From the cell containing the given text, extract its center point as (x, y) coordinate. 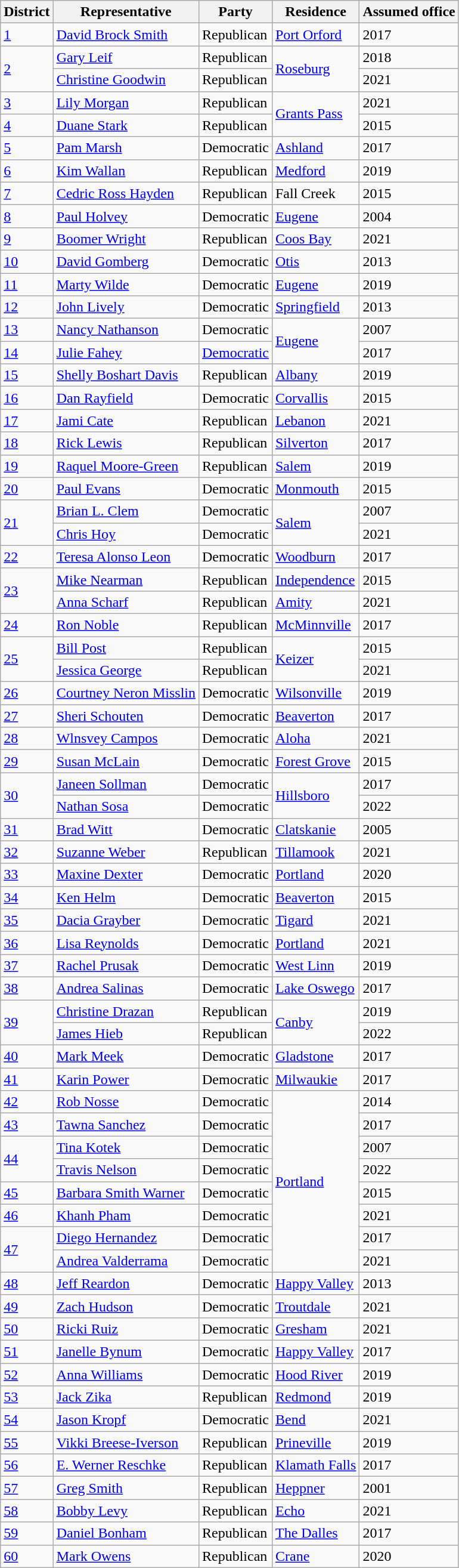
55 (27, 1443)
Rick Lewis (126, 443)
Prineville (315, 1443)
Troutdale (315, 1306)
Lily Morgan (126, 103)
James Hieb (126, 1034)
39 (27, 1023)
Wlnsvey Campos (126, 739)
Dan Rayfield (126, 398)
Woodburn (315, 557)
Otis (315, 261)
2004 (409, 216)
54 (27, 1420)
Klamath Falls (315, 1465)
40 (27, 1057)
Brian L. Clem (126, 511)
Susan McLain (126, 761)
Ken Helm (126, 897)
2001 (409, 1488)
Independence (315, 579)
11 (27, 285)
Dacia Grayber (126, 920)
Jeff Reardon (126, 1283)
7 (27, 193)
Springfield (315, 307)
Duane Stark (126, 125)
Albany (315, 375)
Fall Creek (315, 193)
Jason Kropf (126, 1420)
5 (27, 148)
The Dalles (315, 1533)
Tillamook (315, 852)
48 (27, 1283)
Nancy Nathanson (126, 330)
28 (27, 739)
Lake Oswego (315, 988)
Bend (315, 1420)
50 (27, 1329)
26 (27, 693)
Suzanne Weber (126, 852)
Brad Witt (126, 829)
4 (27, 125)
56 (27, 1465)
25 (27, 659)
49 (27, 1306)
51 (27, 1351)
13 (27, 330)
Port Orford (315, 35)
Greg Smith (126, 1488)
6 (27, 171)
John Lively (126, 307)
Echo (315, 1511)
16 (27, 398)
Janelle Bynum (126, 1351)
Khanh Pham (126, 1215)
Corvallis (315, 398)
29 (27, 761)
24 (27, 625)
Courtney Neron Misslin (126, 693)
Roseburg (315, 69)
Heppner (315, 1488)
3 (27, 103)
30 (27, 795)
9 (27, 239)
45 (27, 1193)
David Brock Smith (126, 35)
22 (27, 557)
17 (27, 421)
Anna Scharf (126, 602)
21 (27, 523)
57 (27, 1488)
Andrea Salinas (126, 988)
37 (27, 965)
Rachel Prusak (126, 965)
Hood River (315, 1374)
1 (27, 35)
Grants Pass (315, 114)
Jessica George (126, 671)
Raquel Moore-Green (126, 466)
41 (27, 1079)
59 (27, 1533)
Christine Goodwin (126, 80)
27 (27, 716)
Anna Williams (126, 1374)
Sheri Schouten (126, 716)
Hillsboro (315, 795)
35 (27, 920)
Bobby Levy (126, 1511)
McMinnville (315, 625)
20 (27, 489)
Maxine Dexter (126, 875)
Gresham (315, 1329)
Paul Holvey (126, 216)
Lebanon (315, 421)
33 (27, 875)
Redmond (315, 1397)
12 (27, 307)
Keizer (315, 659)
18 (27, 443)
Christine Drazan (126, 1011)
2014 (409, 1102)
Party (235, 12)
Daniel Bonham (126, 1533)
10 (27, 261)
West Linn (315, 965)
36 (27, 943)
Marty Wilde (126, 285)
31 (27, 829)
Mark Owens (126, 1556)
Andrea Valderrama (126, 1261)
Mark Meek (126, 1057)
14 (27, 353)
Silverton (315, 443)
David Gomberg (126, 261)
Clatskanie (315, 829)
District (27, 12)
Gary Leif (126, 57)
Tawna Sanchez (126, 1125)
Pam Marsh (126, 148)
Jack Zika (126, 1397)
47 (27, 1249)
Tina Kotek (126, 1147)
23 (27, 591)
Teresa Alonso Leon (126, 557)
Monmouth (315, 489)
42 (27, 1102)
E. Werner Reschke (126, 1465)
Zach Hudson (126, 1306)
Boomer Wright (126, 239)
Julie Fahey (126, 353)
Aloha (315, 739)
52 (27, 1374)
Medford (315, 171)
2005 (409, 829)
Amity (315, 602)
Vikki Breese-Iverson (126, 1443)
Canby (315, 1023)
Travis Nelson (126, 1170)
Representative (126, 12)
Residence (315, 12)
Nathan Sosa (126, 807)
Jami Cate (126, 421)
53 (27, 1397)
43 (27, 1125)
44 (27, 1159)
Bill Post (126, 647)
Milwaukie (315, 1079)
2018 (409, 57)
46 (27, 1215)
Paul Evans (126, 489)
Lisa Reynolds (126, 943)
Shelly Boshart Davis (126, 375)
60 (27, 1556)
34 (27, 897)
Crane (315, 1556)
Tigard (315, 920)
Kim Wallan (126, 171)
Rob Nosse (126, 1102)
Mike Nearman (126, 579)
Karin Power (126, 1079)
Cedric Ross Hayden (126, 193)
Chris Hoy (126, 534)
8 (27, 216)
Ashland (315, 148)
32 (27, 852)
2 (27, 69)
19 (27, 466)
Gladstone (315, 1057)
Forest Grove (315, 761)
Ron Noble (126, 625)
Barbara Smith Warner (126, 1193)
58 (27, 1511)
Coos Bay (315, 239)
Janeen Sollman (126, 784)
Diego Hernandez (126, 1238)
38 (27, 988)
Wilsonville (315, 693)
Ricki Ruiz (126, 1329)
15 (27, 375)
Assumed office (409, 12)
